Provide the (X, Y) coordinate of the cell's center where the given text is located.  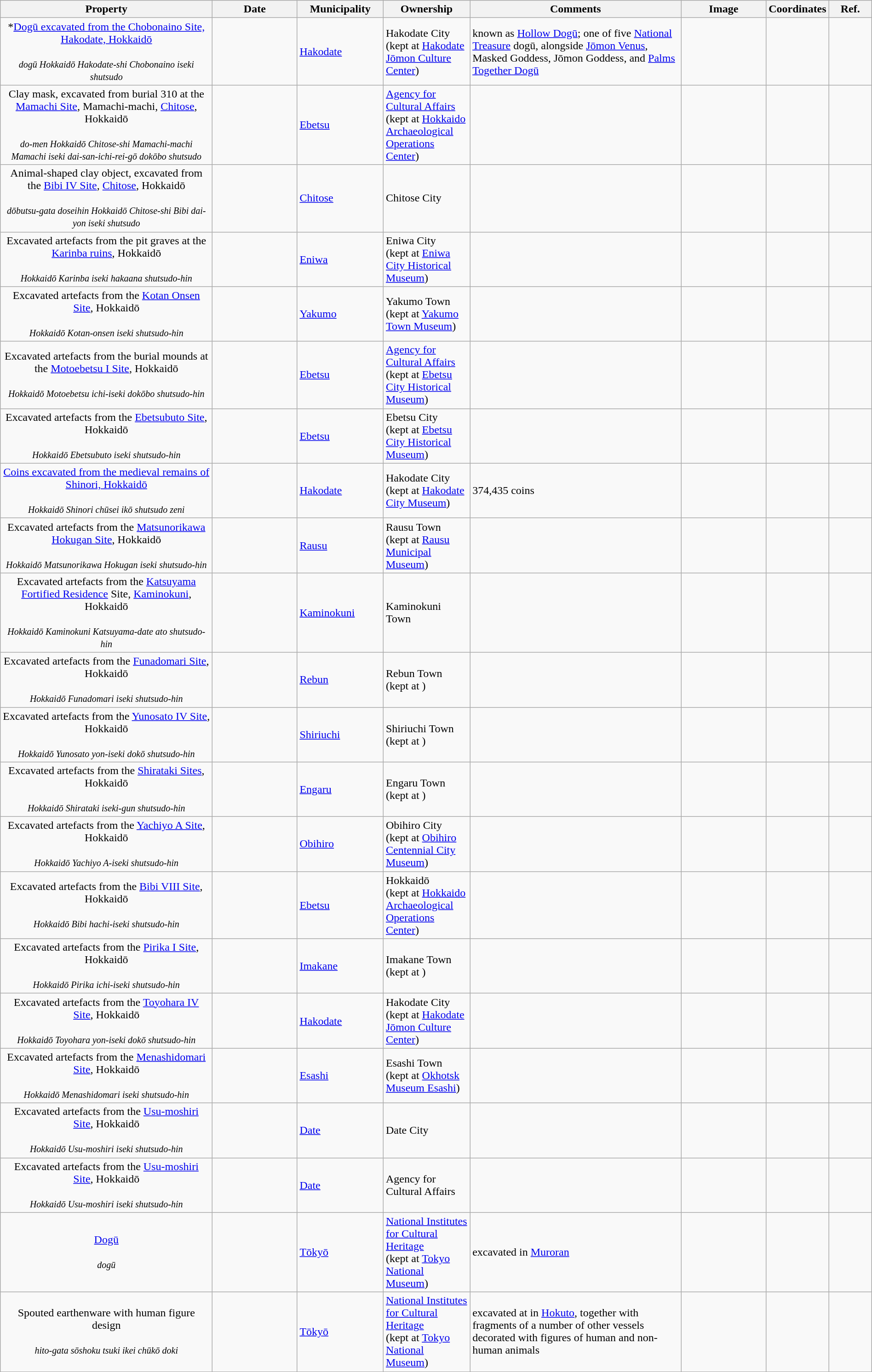
Excavated artefacts from the Pirika I Site, HokkaidōHokkaidō Pirika ichi-iseki shutsudo-hin (107, 966)
Comments (576, 9)
Municipality (340, 9)
Esashi Town(kept at Okhotsk Museum Esashi) (426, 1075)
374,435 coins (576, 490)
Rebun (340, 680)
excavated at in Hokuto, together with fragments of a number of other vessels decorated with figures of human and non-human animals (576, 1332)
Excavated artefacts from the Yunosato IV Site, HokkaidōHokkaidō Yunosato yon-iseki dokō shutsudo-hin (107, 735)
Obihiro (340, 844)
Rausu (340, 545)
Imakane Town(kept at ) (426, 966)
Coordinates (797, 9)
Excavated artefacts from the Menashidomari Site, HokkaidōHokkaidō Menashidomari iseki shutsudo-hin (107, 1075)
Hakodate City(kept at Hakodate City Museum) (426, 490)
Agency for Cultural Affairs (426, 1185)
Excavated artefacts from the burial mounds at the Motoebetsu I Site, HokkaidōHokkaidō Motoebetsu ichi-iseki dokōbo shutsudo-hin (107, 375)
Kaminokuni Town (426, 613)
Obihiro City(kept at Obihiro Centennial City Museum) (426, 844)
Excavated artefacts from the Toyohara IV Site, HokkaidōHokkaidō Toyohara yon-iseki dokō shutsudo-hin (107, 1021)
Excavated artefacts from the Ebetsubuto Site, HokkaidōHokkaidō Ebetsubuto iseki shutsudo-hin (107, 436)
Rebun Town(kept at ) (426, 680)
Excavated artefacts from the Kotan Onsen Site, HokkaidōHokkaidō Kotan-onsen iseki shutsudo-hin (107, 314)
Excavated artefacts from the Yachiyo A Site, HokkaidōHokkaidō Yachiyo A-iseki shutsudo-hin (107, 844)
Eniwa (340, 259)
Excavated artefacts from the pit graves at the Karinba ruins, HokkaidōHokkaidō Karinba iseki hakaana shutsudo-hin (107, 259)
Ownership (426, 9)
Agency for Cultural Affairs(kept at Ebetsu City Historical Museum) (426, 375)
excavated in Muroran (576, 1252)
Animal-shaped clay object, excavated from the Bibi IV Site, Chitose, Hokkaidōdōbutsu-gata doseihin Hokkaidō Chitose-shi Bibi dai-yon iseki shutsudo (107, 198)
Engaru (340, 789)
Shiriuchi (340, 735)
Rausu Town(kept at Rausu Municipal Museum) (426, 545)
Excavated artefacts from the Bibi VIII Site, HokkaidōHokkaidō Bibi hachi-iseki shutsudo-hin (107, 905)
Excavated artefacts from the Matsunorikawa Hokugan Site, HokkaidōHokkaidō Matsunorikawa Hokugan iseki shutsudo-hin (107, 545)
Yakumo (340, 314)
Chitose (340, 198)
Excavated artefacts from the Funadomari Site, HokkaidōHokkaidō Funadomari iseki shutsudo-hin (107, 680)
Excavated artefacts from the Shirataki Sites, HokkaidōHokkaidō Shirataki iseki-gun shutsudo-hin (107, 789)
Coins excavated from the medieval remains of Shinori, HokkaidōHokkaidō Shinori chūsei ikō shutsudo zeni (107, 490)
known as Hollow Dogū; one of five National Treasure dogū, alongside Jōmon Venus, Masked Goddess, Jōmon Goddess, and Palms Together Dogū (576, 52)
Imakane (340, 966)
Engaru Town(kept at ) (426, 789)
*Dogū excavated from the Chobonaino Site, Hakodate, Hokkaidōdogū Hokkaidō Hakodate-shi Chobonaino iseki shutsudo (107, 52)
Agency for Cultural Affairs(kept at Hokkaido Archaeological Operations Center) (426, 125)
Esashi (340, 1075)
Hokkaidō(kept at Hokkaido Archaeological Operations Center) (426, 905)
Dogūdogū (107, 1252)
Date City (426, 1131)
Ebetsu City(kept at Ebetsu City Historical Museum) (426, 436)
Image (724, 9)
Chitose City (426, 198)
Eniwa City(kept at Eniwa City Historical Museum) (426, 259)
Excavated artefacts from the Katsuyama Fortified Residence Site, Kaminokuni, HokkaidōHokkaidō Kaminokuni Katsuyama-date ato shutsudo-hin (107, 613)
Ref. (850, 9)
Kaminokuni (340, 613)
Yakumo Town(kept at Yakumo Town Museum) (426, 314)
Property (107, 9)
Spouted earthenware with human figure designhito-gata sōshoku tsuki ikei chūkō doki (107, 1332)
Shiriuchi Town(kept at ) (426, 735)
